Return the (X, Y) coordinate for the center point of the cell that contains the specified text.  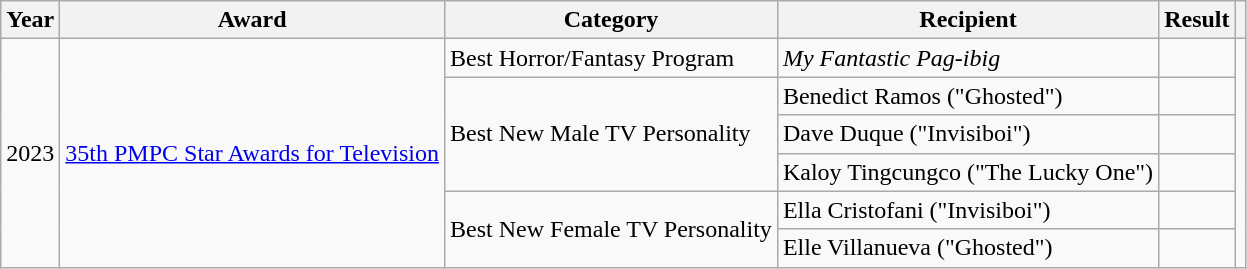
Best Horror/Fantasy Program (612, 58)
Ella Cristofani ("Invisiboi") (968, 210)
Recipient (968, 20)
Benedict Ramos ("Ghosted") (968, 96)
My Fantastic Pag-ibig (968, 58)
35th PMPC Star Awards for Television (252, 153)
Result (1197, 20)
Best New Male TV Personality (612, 134)
Year (30, 20)
Award (252, 20)
Elle Villanueva ("Ghosted") (968, 248)
Dave Duque ("Invisiboi") (968, 134)
Category (612, 20)
Kaloy Tingcungco ("The Lucky One") (968, 172)
Best New Female TV Personality (612, 229)
2023 (30, 153)
